Provide the (X, Y) coordinate of the cell's center where the given text is located.  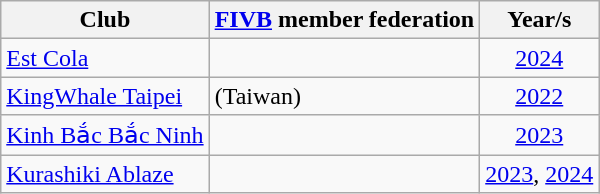
Year/s (540, 20)
FIVB member federation (344, 20)
Kinh Bắc Bắc Ninh (105, 135)
2023, 2024 (540, 173)
Est Cola (105, 58)
2024 (540, 58)
(Taiwan) (344, 96)
2023 (540, 135)
Club (105, 20)
KingWhale Taipei (105, 96)
Kurashiki Ablaze (105, 173)
2022 (540, 96)
